Locate the cell with the specified text and output its [x, y] center coordinate. 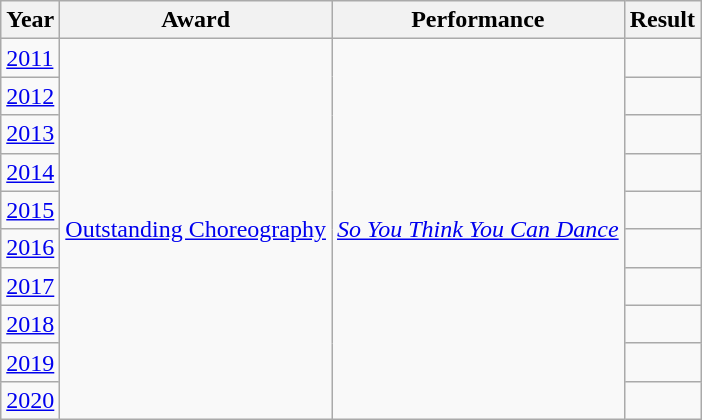
2018 [30, 324]
Outstanding Choreography [196, 230]
2015 [30, 210]
Performance [478, 20]
2016 [30, 248]
2017 [30, 286]
Year [30, 20]
2020 [30, 400]
2014 [30, 172]
2012 [30, 96]
2019 [30, 362]
2013 [30, 134]
Award [196, 20]
2011 [30, 58]
So You Think You Can Dance [478, 230]
Result [662, 20]
